Scan for the cell matching the given text and deliver its (x, y) coordinate at center. 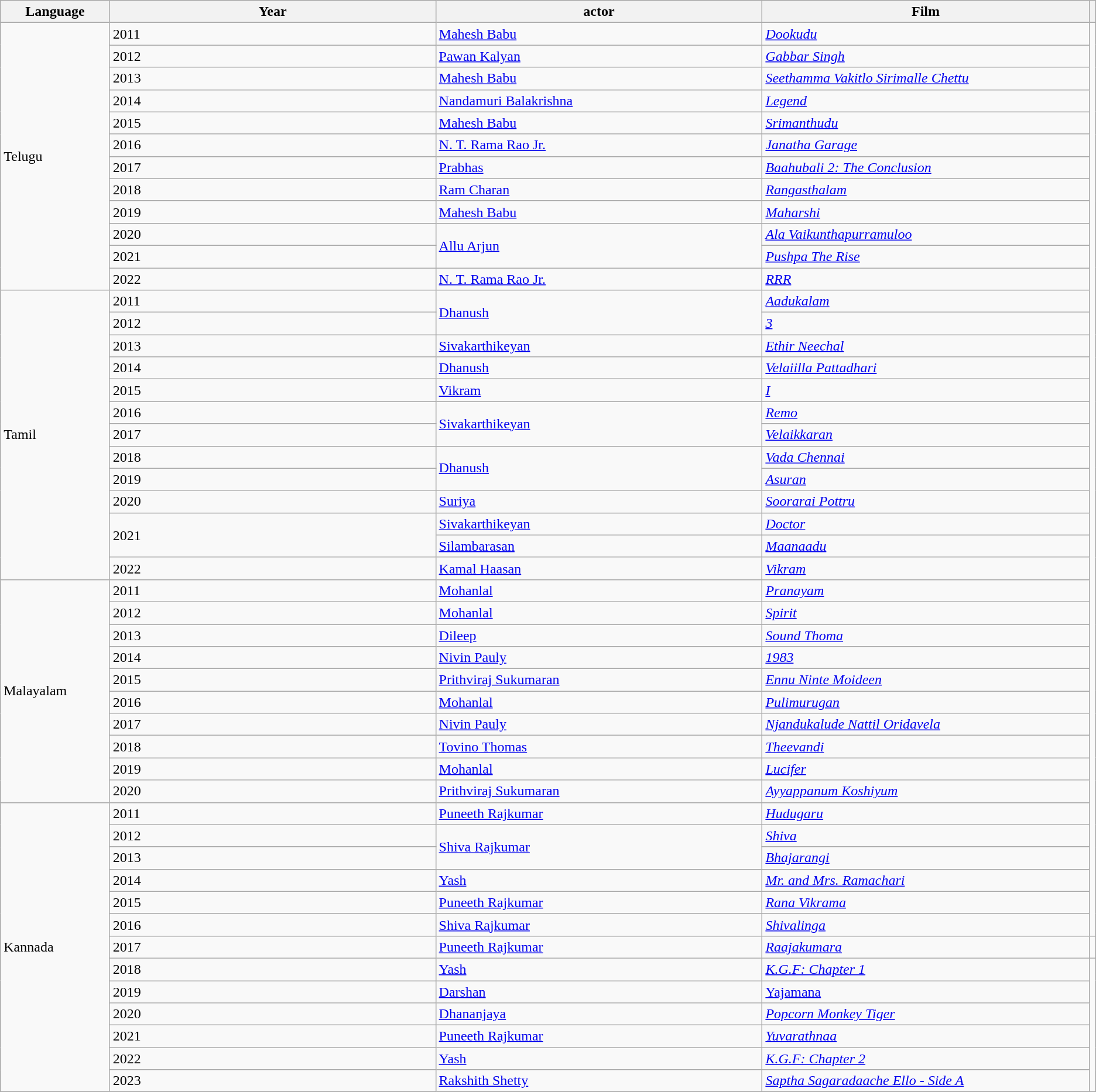
Dhananjaya (599, 1014)
Popcorn Monkey Tiger (926, 1014)
2023 (273, 1081)
Ethir Neechal (926, 346)
Legend (926, 101)
Pushpa The Rise (926, 256)
Telugu (55, 157)
Nandamuri Balakrishna (599, 101)
Malayalam (55, 691)
Language (55, 12)
Gabbar Singh (926, 56)
Silambarasan (599, 546)
Spirit (926, 613)
Soorarai Pottru (926, 502)
Suriya (599, 502)
Ayyappanum Koshiyum (926, 791)
Pranayam (926, 590)
I (926, 390)
3 (926, 324)
Kannada (55, 947)
Theevandi (926, 747)
RRR (926, 279)
Pawan Kalyan (599, 56)
Kamal Haasan (599, 568)
Velaiilla Pattadhari (926, 368)
Rakshith Shetty (599, 1081)
Rana Vikrama (926, 902)
actor (599, 12)
Doctor (926, 524)
Yuvarathnaa (926, 1036)
Ram Charan (599, 190)
Film (926, 12)
Maharshi (926, 212)
Bhajarangi (926, 858)
Tamil (55, 435)
Remo (926, 413)
Prabhas (599, 167)
K.G.F: Chapter 2 (926, 1059)
Lucifer (926, 769)
Janatha Garage (926, 145)
Aadukalam (926, 301)
Year (273, 12)
Njandukalude Nattil Oridavela (926, 724)
Sound Thoma (926, 635)
Vada Chennai (926, 457)
1983 (926, 658)
Dileep (599, 635)
Velaikkaran (926, 435)
Rangasthalam (926, 190)
Saptha Sagaradaache Ello - Side A (926, 1081)
Allu Arjun (599, 245)
Ennu Ninte Moideen (926, 680)
K.G.F: Chapter 1 (926, 969)
Raajakumara (926, 947)
Pulimurugan (926, 702)
Seethamma Vakitlo Sirimalle Chettu (926, 78)
Srimanthudu (926, 123)
Ala Vaikunthapurramuloo (926, 234)
Yajamana (926, 992)
Tovino Thomas (599, 747)
Baahubali 2: The Conclusion (926, 167)
Maanaadu (926, 546)
Darshan (599, 992)
Asuran (926, 479)
Hudugaru (926, 813)
Shiva (926, 836)
Mr. and Mrs. Ramachari (926, 880)
Dookudu (926, 34)
Shivalinga (926, 925)
